Search for the cell housing the specified text and yield its [X, Y] center coordinate. 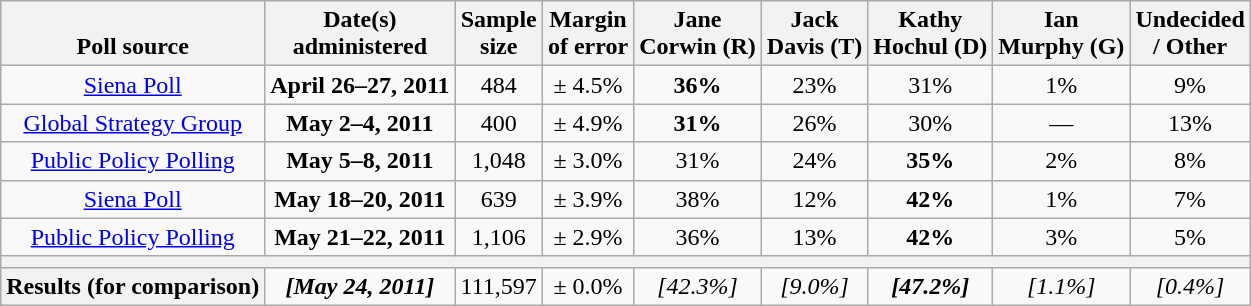
Undecided/ Other [1190, 34]
Samplesize [498, 34]
IanMurphy (G) [1062, 34]
[May 24, 2011] [360, 286]
1,106 [498, 237]
484 [498, 85]
± 0.0% [588, 286]
± 3.9% [588, 199]
May 2–4, 2011 [360, 123]
Marginof error [588, 34]
May 18–20, 2011 [360, 199]
[0.4%] [1190, 286]
Date(s)administered [360, 34]
April 26–27, 2011 [360, 85]
± 4.5% [588, 85]
7% [1190, 199]
12% [814, 199]
Results (for comparison) [133, 286]
± 4.9% [588, 123]
Poll source [133, 34]
111,597 [498, 286]
639 [498, 199]
400 [498, 123]
[47.2%] [930, 286]
24% [814, 161]
30% [930, 123]
± 3.0% [588, 161]
JackDavis (T) [814, 34]
KathyHochul (D) [930, 34]
38% [698, 199]
Global Strategy Group [133, 123]
35% [930, 161]
— [1062, 123]
3% [1062, 237]
[9.0%] [814, 286]
2% [1062, 161]
1,048 [498, 161]
± 2.9% [588, 237]
8% [1190, 161]
5% [1190, 237]
26% [814, 123]
[1.1%] [1062, 286]
9% [1190, 85]
May 5–8, 2011 [360, 161]
[42.3%] [698, 286]
JaneCorwin (R) [698, 34]
23% [814, 85]
May 21–22, 2011 [360, 237]
